Extract the (X, Y) coordinate from the center of the cell holding the provided text.  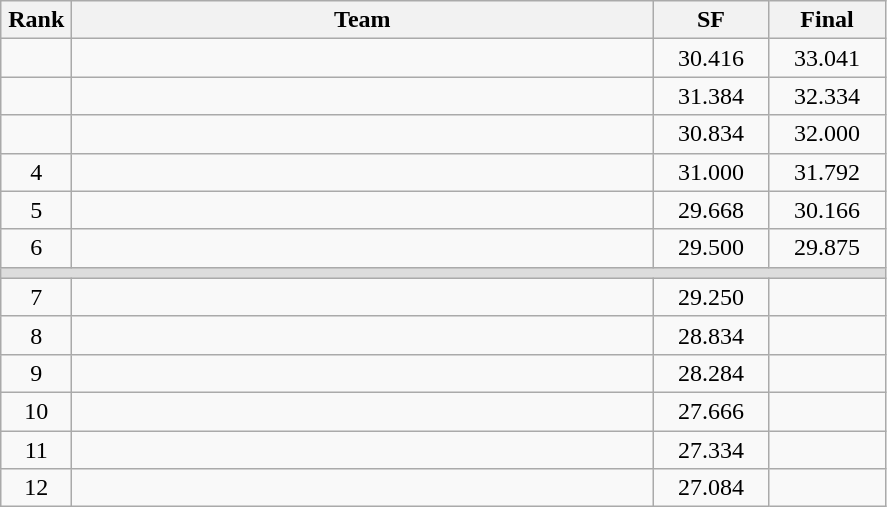
30.166 (827, 210)
SF (711, 20)
10 (36, 411)
Rank (36, 20)
6 (36, 248)
27.084 (711, 488)
32.000 (827, 134)
30.416 (711, 58)
12 (36, 488)
11 (36, 449)
9 (36, 373)
7 (36, 297)
33.041 (827, 58)
29.875 (827, 248)
4 (36, 172)
28.284 (711, 373)
31.792 (827, 172)
8 (36, 335)
29.500 (711, 248)
30.834 (711, 134)
31.384 (711, 96)
27.334 (711, 449)
29.668 (711, 210)
32.334 (827, 96)
28.834 (711, 335)
Final (827, 20)
31.000 (711, 172)
27.666 (711, 411)
29.250 (711, 297)
5 (36, 210)
Team (362, 20)
